Pinpoint the cell where the given text exists, returning its [X, Y] midpoint coordinate. 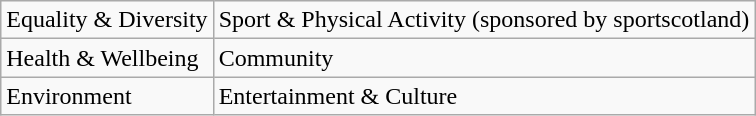
Community [484, 58]
Environment [107, 96]
Entertainment & Culture [484, 96]
Sport & Physical Activity (sponsored by sportscotland) [484, 20]
Equality & Diversity [107, 20]
Health & Wellbeing [107, 58]
